For the text-containing cell, return its midpoint in (x, y) coordinate format. 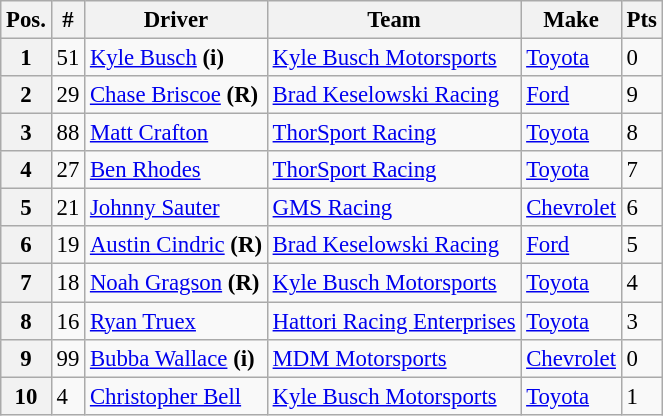
99 (68, 358)
Ben Rhodes (176, 170)
Christopher Bell (176, 396)
2 (26, 95)
18 (68, 283)
Austin Cindric (R) (176, 245)
Team (394, 20)
Noah Gragson (R) (176, 283)
16 (68, 321)
21 (68, 208)
Ryan Truex (176, 321)
Make (571, 20)
Pts (642, 20)
Pos. (26, 20)
10 (26, 396)
Driver (176, 20)
27 (68, 170)
29 (68, 95)
# (68, 20)
Bubba Wallace (i) (176, 358)
Hattori Racing Enterprises (394, 321)
19 (68, 245)
Johnny Sauter (176, 208)
51 (68, 58)
88 (68, 133)
GMS Racing (394, 208)
Chase Briscoe (R) (176, 95)
Kyle Busch (i) (176, 58)
Matt Crafton (176, 133)
MDM Motorsports (394, 358)
